Locate the cell with the specified text and output its [x, y] center coordinate. 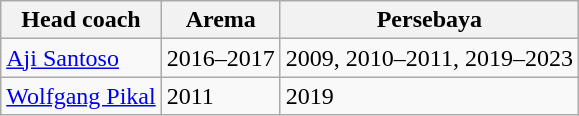
Persebaya [429, 20]
2011 [220, 96]
Head coach [81, 20]
2019 [429, 96]
Arema [220, 20]
2016–2017 [220, 58]
Aji Santoso [81, 58]
2009, 2010–2011, 2019–2023 [429, 58]
Wolfgang Pikal [81, 96]
